Locate the cell with the specified text and output its (X, Y) center coordinate. 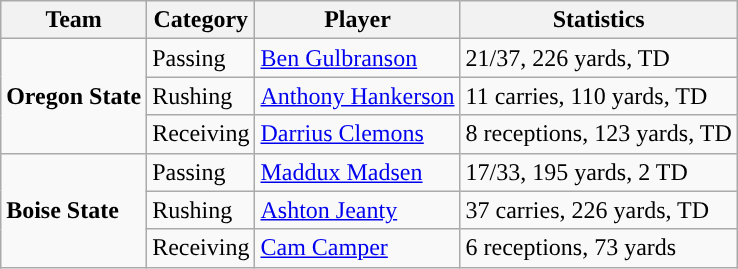
Team (74, 20)
Ashton Jeanty (358, 210)
Boise State (74, 210)
8 receptions, 123 yards, TD (598, 134)
Oregon State (74, 96)
Category (201, 20)
11 carries, 110 yards, TD (598, 96)
Player (358, 20)
Anthony Hankerson (358, 96)
6 receptions, 73 yards (598, 248)
17/33, 195 yards, 2 TD (598, 172)
Darrius Clemons (358, 134)
37 carries, 226 yards, TD (598, 210)
Cam Camper (358, 248)
Ben Gulbranson (358, 58)
21/37, 226 yards, TD (598, 58)
Maddux Madsen (358, 172)
Statistics (598, 20)
